Locate the cell with the specified text and output its [X, Y] center coordinate. 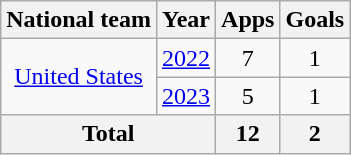
United States [79, 77]
Goals [315, 20]
5 [248, 96]
Total [108, 134]
Year [186, 20]
12 [248, 134]
Apps [248, 20]
2023 [186, 96]
7 [248, 58]
National team [79, 20]
2022 [186, 58]
2 [315, 134]
